Return the (x, y) coordinate for the center point of the cell that contains the specified text.  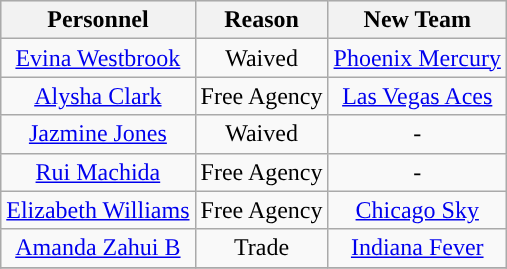
New Team (417, 20)
Phoenix Mercury (417, 58)
Chicago Sky (417, 210)
Indiana Fever (417, 248)
Reason (262, 20)
Las Vegas Aces (417, 96)
Rui Machida (98, 172)
Amanda Zahui B (98, 248)
Elizabeth Williams (98, 210)
Trade (262, 248)
Personnel (98, 20)
Evina Westbrook (98, 58)
Alysha Clark (98, 96)
Jazmine Jones (98, 134)
